Detect which cell encompasses the target text, then output its [x, y] center coordinate. 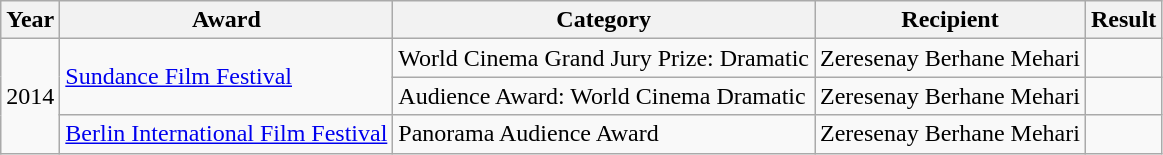
Recipient [950, 20]
Result [1123, 20]
Audience Award: World Cinema Dramatic [604, 96]
Year [30, 20]
Award [226, 20]
Category [604, 20]
2014 [30, 96]
World Cinema Grand Jury Prize: Dramatic [604, 58]
Panorama Audience Award [604, 134]
Sundance Film Festival [226, 77]
Berlin International Film Festival [226, 134]
